Pinpoint the cell where the given text exists, returning its [x, y] midpoint coordinate. 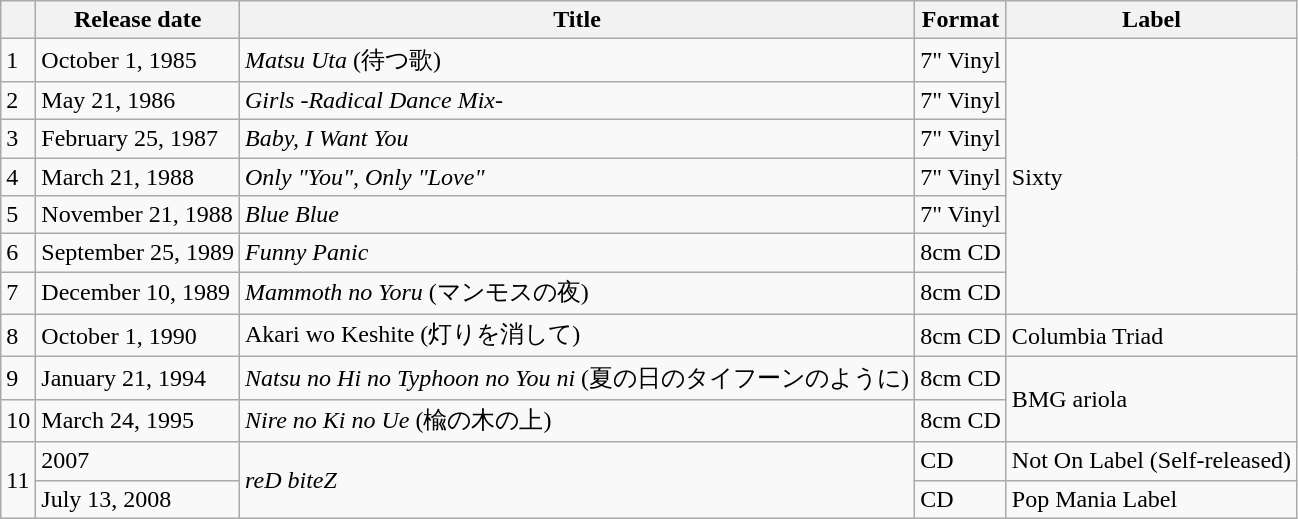
Sixty [1151, 176]
Format [961, 20]
January 21, 1994 [138, 378]
2007 [138, 461]
5 [18, 215]
Funny Panic [578, 253]
10 [18, 420]
Release date [138, 20]
7 [18, 294]
September 25, 1989 [138, 253]
Title [578, 20]
Girls -Radical Dance Mix- [578, 100]
Nire no Ki no Ue (楡の木の上) [578, 420]
8 [18, 336]
May 21, 1986 [138, 100]
March 21, 1988 [138, 177]
March 24, 1995 [138, 420]
Columbia Triad [1151, 336]
2 [18, 100]
Not On Label (Self-released) [1151, 461]
1 [18, 60]
reD biteZ [578, 480]
November 21, 1988 [138, 215]
October 1, 1990 [138, 336]
Pop Mania Label [1151, 499]
6 [18, 253]
July 13, 2008 [138, 499]
February 25, 1987 [138, 138]
Blue Blue [578, 215]
Matsu Uta (待つ歌) [578, 60]
Akari wo Keshite (灯りを消して) [578, 336]
BMG ariola [1151, 400]
Label [1151, 20]
Mammoth no Yoru (マンモスの夜) [578, 294]
9 [18, 378]
October 1, 1985 [138, 60]
4 [18, 177]
3 [18, 138]
11 [18, 480]
Baby, I Want You [578, 138]
December 10, 1989 [138, 294]
Natsu no Hi no Typhoon no You ni (夏の日のタイフーンのように) [578, 378]
Only "You", Only "Love" [578, 177]
